For the text-containing cell, return its midpoint in [X, Y] coordinate format. 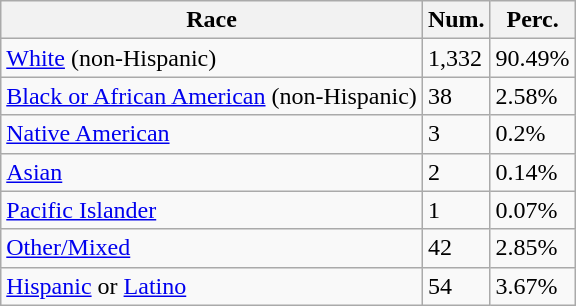
Asian [212, 172]
Native American [212, 134]
0.07% [532, 210]
Pacific Islander [212, 210]
2.85% [532, 248]
0.14% [532, 172]
Race [212, 20]
1 [456, 210]
Hispanic or Latino [212, 286]
White (non-Hispanic) [212, 58]
54 [456, 286]
Num. [456, 20]
2.58% [532, 96]
Black or African American (non-Hispanic) [212, 96]
2 [456, 172]
90.49% [532, 58]
3 [456, 134]
38 [456, 96]
0.2% [532, 134]
Other/Mixed [212, 248]
3.67% [532, 286]
42 [456, 248]
1,332 [456, 58]
Perc. [532, 20]
